Pinpoint the cell where the given text exists, returning its (X, Y) midpoint coordinate. 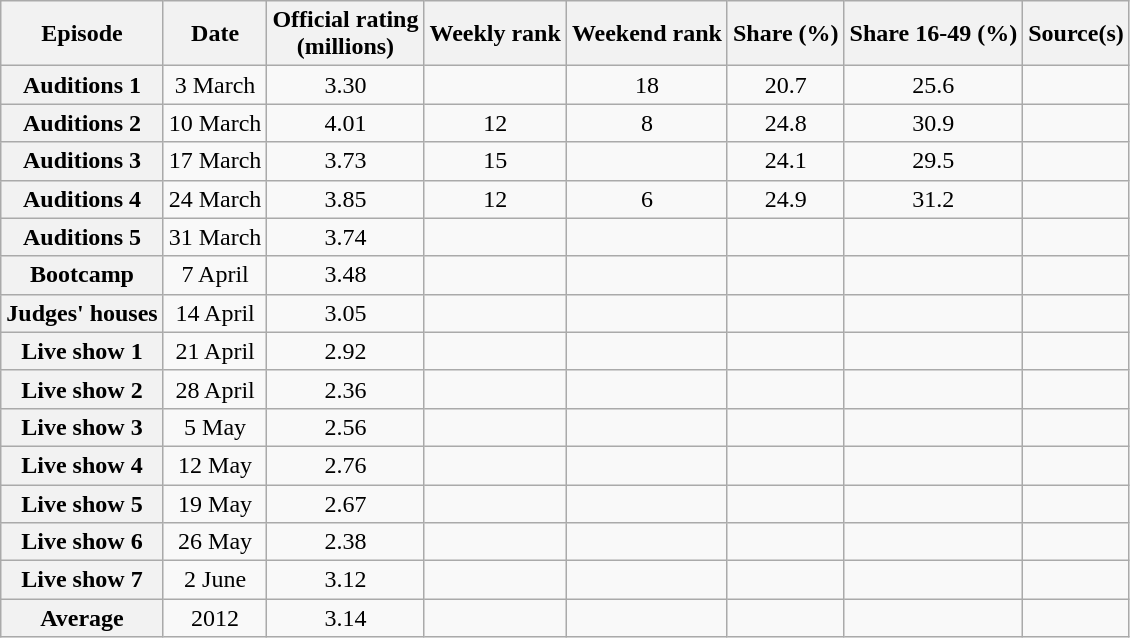
25.6 (934, 85)
Auditions 5 (82, 237)
5 May (215, 427)
4.01 (346, 123)
2.92 (346, 351)
Share 16-49 (%) (934, 34)
Judges' houses (82, 313)
31 March (215, 237)
3.73 (346, 161)
3.48 (346, 275)
Episode (82, 34)
3.74 (346, 237)
2.38 (346, 542)
6 (646, 199)
Source(s) (1076, 34)
8 (646, 123)
2.36 (346, 389)
3.05 (346, 313)
24.8 (786, 123)
Live show 6 (82, 542)
3.85 (346, 199)
24.1 (786, 161)
10 March (215, 123)
Official rating(millions) (346, 34)
15 (495, 161)
Weekly rank (495, 34)
3.12 (346, 580)
17 March (215, 161)
Auditions 2 (82, 123)
3.30 (346, 85)
Bootcamp (82, 275)
2.76 (346, 465)
Live show 3 (82, 427)
30.9 (934, 123)
21 April (215, 351)
18 (646, 85)
Auditions 1 (82, 85)
24.9 (786, 199)
7 April (215, 275)
2.56 (346, 427)
2012 (215, 618)
12 May (215, 465)
Live show 5 (82, 503)
2 June (215, 580)
19 May (215, 503)
Auditions 4 (82, 199)
3.14 (346, 618)
24 March (215, 199)
Date (215, 34)
20.7 (786, 85)
29.5 (934, 161)
Weekend rank (646, 34)
3 March (215, 85)
14 April (215, 313)
Live show 7 (82, 580)
28 April (215, 389)
Share (%) (786, 34)
Average (82, 618)
Live show 2 (82, 389)
26 May (215, 542)
Live show 1 (82, 351)
Auditions 3 (82, 161)
Live show 4 (82, 465)
2.67 (346, 503)
31.2 (934, 199)
